Provide the [X, Y] coordinate of the cell's center where the given text is located.  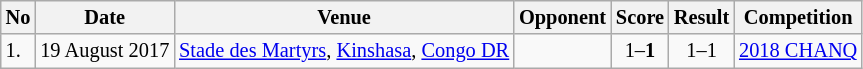
Result [702, 17]
Competition [798, 17]
Score [640, 17]
1. [18, 51]
2018 CHANQ [798, 51]
Venue [344, 17]
Opponent [562, 17]
No [18, 17]
Date [104, 17]
Stade des Martyrs, Kinshasa, Congo DR [344, 51]
19 August 2017 [104, 51]
